Return the [X, Y] coordinate for the center point of the cell that contains the specified text.  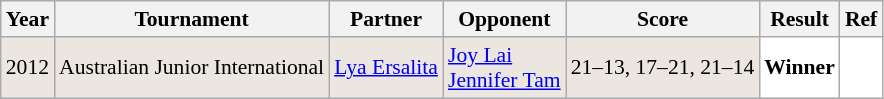
21–13, 17–21, 21–14 [663, 68]
Result [800, 19]
Australian Junior International [192, 68]
Score [663, 19]
2012 [28, 68]
Winner [800, 68]
Opponent [504, 19]
Partner [386, 19]
Ref [861, 19]
Year [28, 19]
Joy Lai Jennifer Tam [504, 68]
Tournament [192, 19]
Lya Ersalita [386, 68]
